Provide the (X, Y) coordinate of the cell's center where the given text is located.  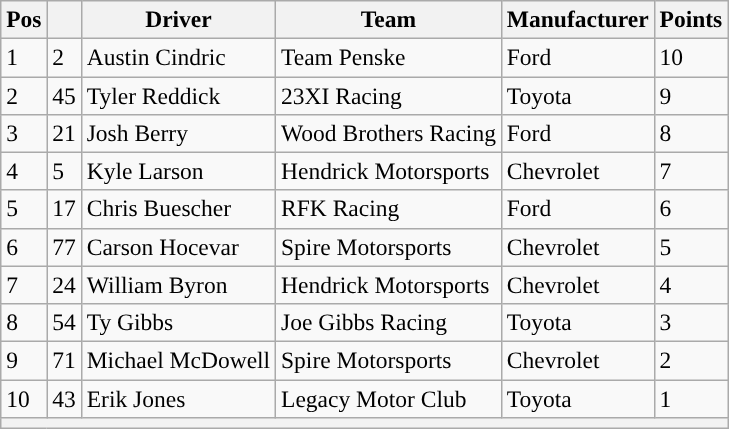
21 (64, 133)
RFK Racing (389, 209)
Austin Cindric (178, 57)
Manufacturer (578, 19)
77 (64, 247)
Legacy Motor Club (389, 398)
24 (64, 285)
Josh Berry (178, 133)
43 (64, 398)
William Byron (178, 285)
Driver (178, 19)
71 (64, 360)
23XI Racing (389, 95)
Kyle Larson (178, 171)
45 (64, 95)
Pos (24, 19)
Points (691, 19)
Wood Brothers Racing (389, 133)
Erik Jones (178, 398)
Joe Gibbs Racing (389, 322)
54 (64, 322)
Michael McDowell (178, 360)
17 (64, 209)
Team Penske (389, 57)
Chris Buescher (178, 209)
Ty Gibbs (178, 322)
Tyler Reddick (178, 95)
Carson Hocevar (178, 247)
Team (389, 19)
